Determine the [x, y] coordinate at the center of the cell enclosing the given text.  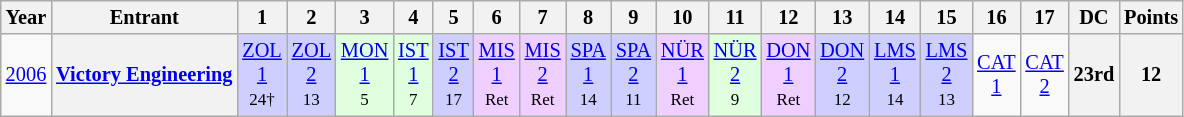
CAT2 [1044, 75]
6 [497, 17]
13 [842, 17]
17 [1044, 17]
ZOL213 [312, 75]
DON212 [842, 75]
14 [895, 17]
DC [1094, 17]
SPA114 [588, 75]
2 [312, 17]
2006 [26, 75]
IST17 [413, 75]
DON1Ret [788, 75]
23rd [1094, 75]
Year [26, 17]
Victory Engineering [144, 75]
16 [996, 17]
ZOL124† [262, 75]
8 [588, 17]
10 [682, 17]
5 [453, 17]
NÜR29 [736, 75]
11 [736, 17]
LMS213 [947, 75]
3 [364, 17]
CAT1 [996, 75]
LMS114 [895, 75]
7 [543, 17]
4 [413, 17]
9 [634, 17]
MON15 [364, 75]
MIS2Ret [543, 75]
Points [1151, 17]
15 [947, 17]
MIS1Ret [497, 75]
NÜR1Ret [682, 75]
SPA211 [634, 75]
IST217 [453, 75]
Entrant [144, 17]
1 [262, 17]
